Determine the [X, Y] coordinate at the center of the cell enclosing the given text.  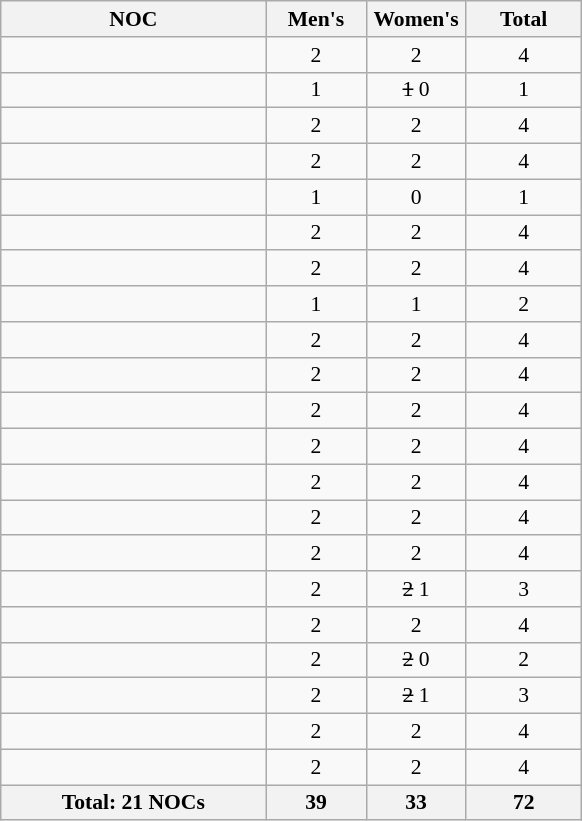
Men's [316, 19]
NOC [134, 19]
1 0 [416, 90]
Women's [416, 19]
2 0 [416, 660]
0 [416, 197]
33 [416, 803]
72 [524, 803]
39 [316, 803]
Total [524, 19]
Total: 21 NOCs [134, 803]
